Search for the cell housing the specified text and yield its (x, y) center coordinate. 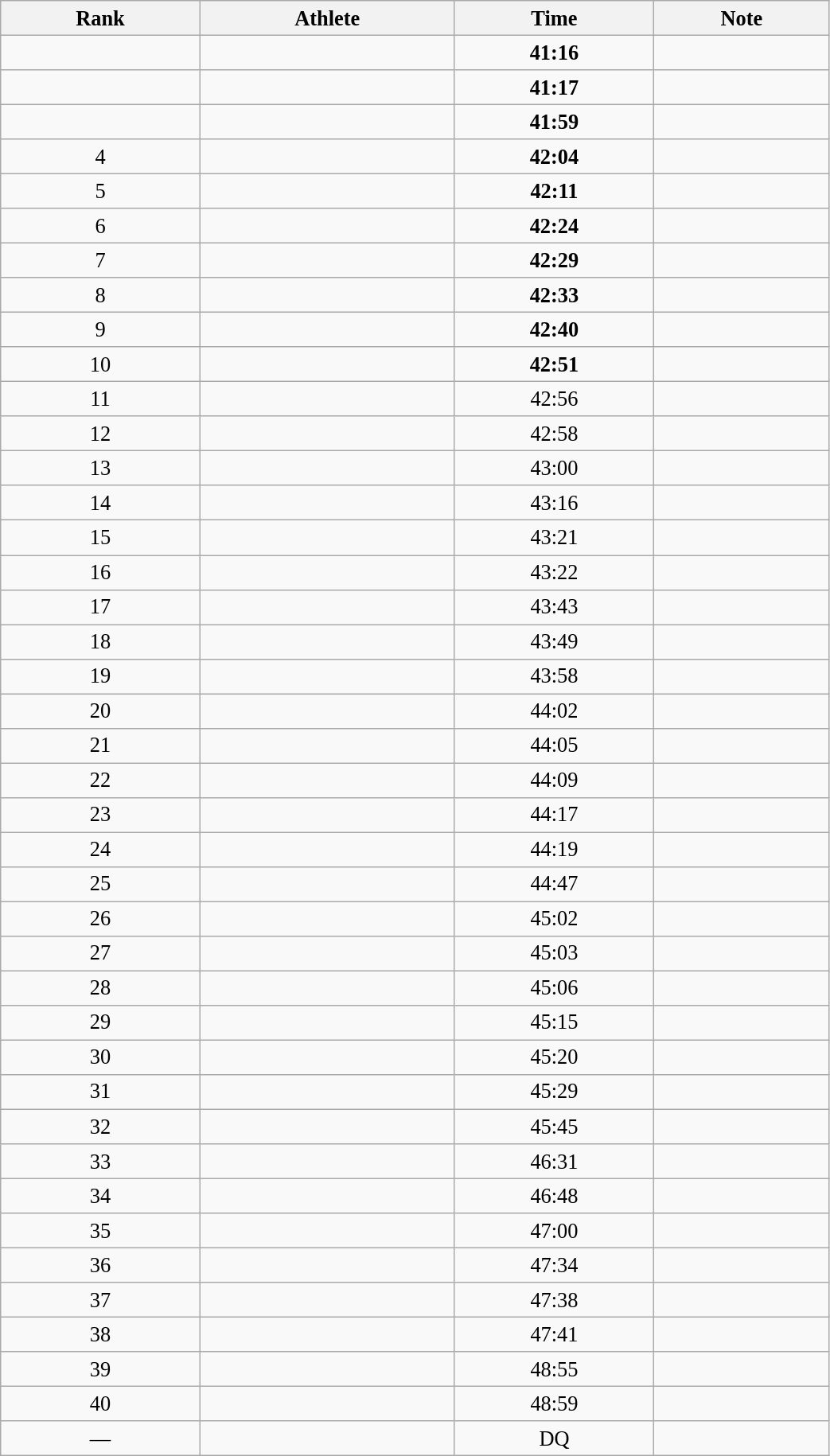
4 (100, 157)
43:21 (554, 538)
44:09 (554, 780)
44:17 (554, 815)
18 (100, 641)
26 (100, 919)
41:16 (554, 53)
16 (100, 572)
43:49 (554, 641)
44:02 (554, 710)
Time (554, 18)
45:06 (554, 988)
37 (100, 1300)
43:16 (554, 503)
34 (100, 1196)
22 (100, 780)
45:02 (554, 919)
41:59 (554, 122)
Athlete (327, 18)
17 (100, 607)
41:17 (554, 87)
42:29 (554, 260)
27 (100, 953)
Note (742, 18)
39 (100, 1369)
40 (100, 1403)
45:03 (554, 953)
47:34 (554, 1265)
42:56 (554, 399)
21 (100, 746)
13 (100, 468)
47:38 (554, 1300)
Rank (100, 18)
45:20 (554, 1057)
7 (100, 260)
31 (100, 1092)
— (100, 1438)
25 (100, 884)
DQ (554, 1438)
23 (100, 815)
19 (100, 676)
9 (100, 329)
14 (100, 503)
43:43 (554, 607)
42:04 (554, 157)
46:31 (554, 1161)
43:22 (554, 572)
45:45 (554, 1127)
44:47 (554, 884)
36 (100, 1265)
32 (100, 1127)
48:55 (554, 1369)
11 (100, 399)
24 (100, 849)
38 (100, 1334)
42:33 (554, 295)
42:51 (554, 364)
44:05 (554, 746)
46:48 (554, 1196)
29 (100, 1022)
15 (100, 538)
6 (100, 226)
33 (100, 1161)
48:59 (554, 1403)
43:58 (554, 676)
30 (100, 1057)
42:11 (554, 191)
8 (100, 295)
20 (100, 710)
28 (100, 988)
45:15 (554, 1022)
42:24 (554, 226)
44:19 (554, 849)
5 (100, 191)
35 (100, 1230)
45:29 (554, 1092)
12 (100, 434)
47:00 (554, 1230)
42:58 (554, 434)
42:40 (554, 329)
47:41 (554, 1334)
10 (100, 364)
43:00 (554, 468)
